Locate the cell with the specified text and output its [X, Y] center coordinate. 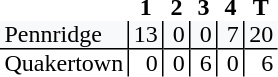
20 [261, 35]
Quakertown [64, 63]
13 [145, 35]
7 [230, 35]
Pennridge [64, 35]
